Return (x, y) of the center of cell containing provided text 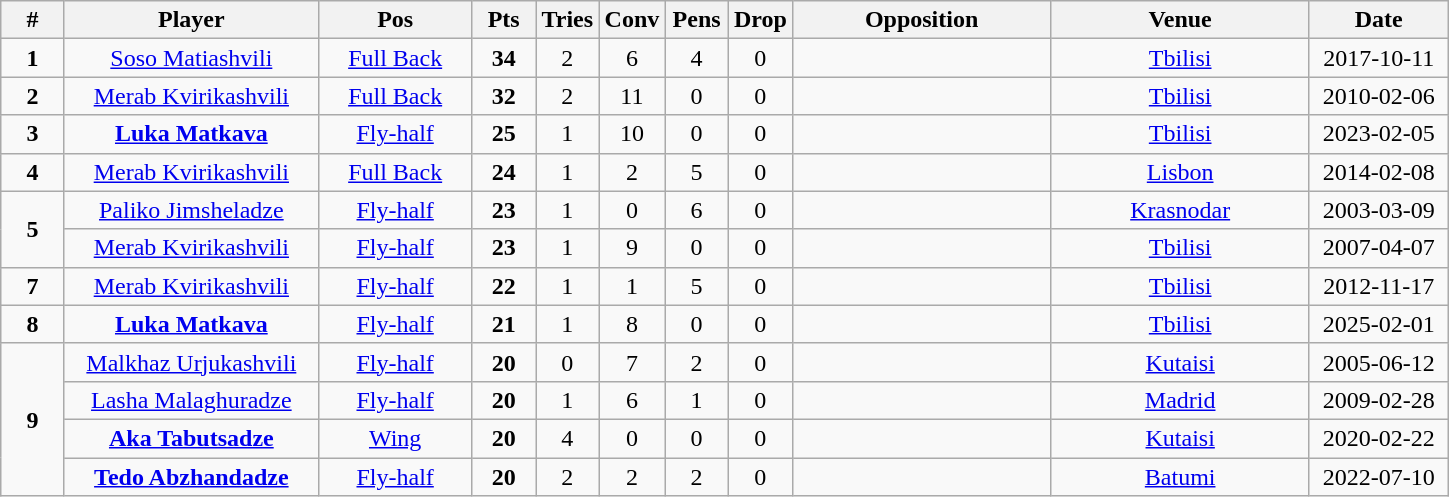
2007-04-07 (1378, 248)
10 (632, 134)
2005-06-12 (1378, 362)
Soso Matiashvili (191, 58)
Opposition (922, 20)
Player (191, 20)
22 (504, 286)
Conv (632, 20)
11 (632, 96)
2003-03-09 (1378, 210)
Batumi (1180, 477)
2014-02-08 (1378, 172)
2009-02-28 (1378, 400)
2010-02-06 (1378, 96)
Pos (395, 20)
34 (504, 58)
Paliko Jimsheladze (191, 210)
Date (1378, 20)
Pts (504, 20)
21 (504, 324)
# (33, 20)
Tries (568, 20)
2012-11-17 (1378, 286)
2025-02-01 (1378, 324)
24 (504, 172)
25 (504, 134)
Venue (1180, 20)
Wing (395, 438)
2023-02-05 (1378, 134)
Drop (760, 20)
Lisbon (1180, 172)
Lasha Malaghuradze (191, 400)
Aka Tabutsadze (191, 438)
2020-02-22 (1378, 438)
Tedo Abzhandadze (191, 477)
Krasnodar (1180, 210)
Madrid (1180, 400)
Malkhaz Urjukashvili (191, 362)
3 (33, 134)
32 (504, 96)
Pens (697, 20)
2022-07-10 (1378, 477)
2017-10-11 (1378, 58)
